Capture the cell that displays the provided text and extract its (x, y) central coordinate. 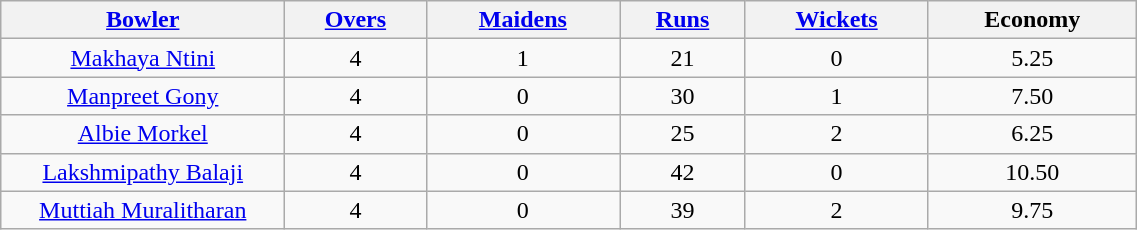
42 (683, 172)
Lakshmipathy Balaji (143, 172)
Albie Morkel (143, 134)
9.75 (1032, 210)
10.50 (1032, 172)
30 (683, 96)
Wickets (836, 20)
Runs (683, 20)
7.50 (1032, 96)
Muttiah Muralitharan (143, 210)
5.25 (1032, 58)
Manpreet Gony (143, 96)
6.25 (1032, 134)
25 (683, 134)
Economy (1032, 20)
21 (683, 58)
Bowler (143, 20)
Maidens (523, 20)
Overs (356, 20)
39 (683, 210)
Makhaya Ntini (143, 58)
